Provide the [x, y] coordinate of the cell's center where the given text is located.  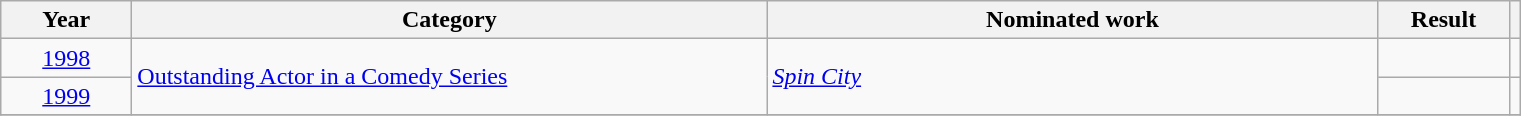
Nominated work [1072, 20]
Spin City [1072, 77]
Result [1444, 20]
Year [66, 20]
Outstanding Actor in a Comedy Series [450, 77]
1999 [66, 96]
Category [450, 20]
1998 [66, 58]
